Find where the given text appears and provide that cell's center as (x, y) coordinate. 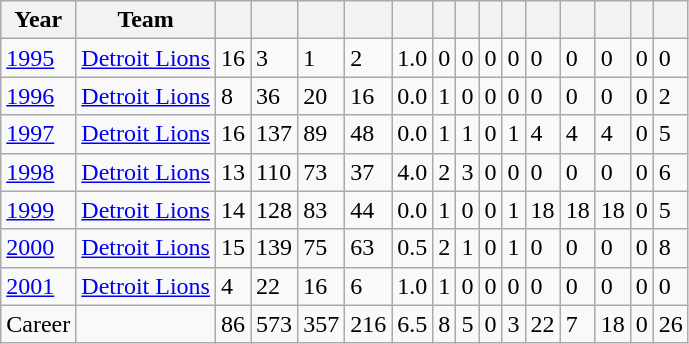
Career (38, 324)
7 (578, 324)
357 (322, 324)
2000 (38, 248)
4.0 (412, 172)
137 (274, 134)
1998 (38, 172)
48 (368, 134)
20 (322, 96)
1997 (38, 134)
0.5 (412, 248)
44 (368, 210)
1996 (38, 96)
36 (274, 96)
110 (274, 172)
573 (274, 324)
89 (322, 134)
216 (368, 324)
14 (232, 210)
1995 (38, 58)
139 (274, 248)
26 (670, 324)
13 (232, 172)
1999 (38, 210)
75 (322, 248)
15 (232, 248)
83 (322, 210)
37 (368, 172)
2001 (38, 286)
128 (274, 210)
6.5 (412, 324)
73 (322, 172)
86 (232, 324)
Year (38, 20)
Team (146, 20)
63 (368, 248)
